Return [x, y] of the center of cell containing provided text 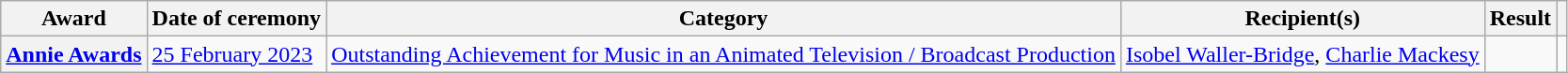
Award [73, 19]
Annie Awards [73, 54]
Category [724, 19]
Date of ceremony [237, 19]
Outstanding Achievement for Music in an Animated Television / Broadcast Production [724, 54]
Recipient(s) [1302, 19]
25 February 2023 [237, 54]
Result [1520, 19]
Isobel Waller-Bridge, Charlie Mackesy [1302, 54]
